Locate the cell with the specified text and output its [X, Y] center coordinate. 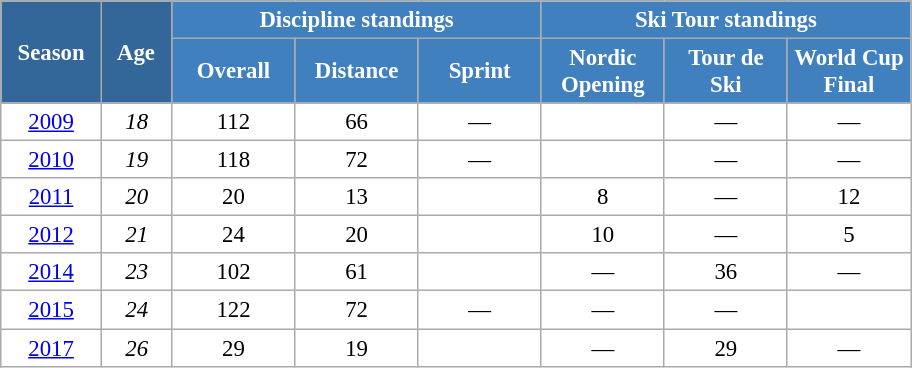
Tour deSki [726, 72]
2010 [52, 160]
12 [848, 197]
13 [356, 197]
2014 [52, 273]
Overall [234, 72]
Discipline standings [356, 20]
10 [602, 235]
2011 [52, 197]
5 [848, 235]
66 [356, 122]
2017 [52, 348]
Age [136, 52]
Distance [356, 72]
21 [136, 235]
8 [602, 197]
2015 [52, 310]
Sprint [480, 72]
23 [136, 273]
Ski Tour standings [726, 20]
2009 [52, 122]
Season [52, 52]
61 [356, 273]
2012 [52, 235]
World CupFinal [848, 72]
NordicOpening [602, 72]
102 [234, 273]
118 [234, 160]
36 [726, 273]
18 [136, 122]
112 [234, 122]
26 [136, 348]
122 [234, 310]
